Locate the cell with the specified text and output its (x, y) center coordinate. 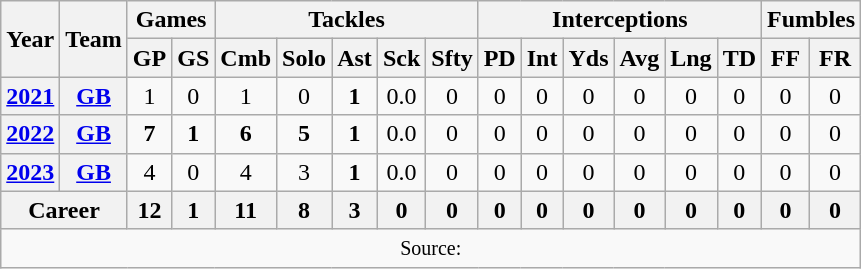
Solo (304, 58)
6 (246, 134)
GS (194, 58)
Interceptions (620, 20)
Source: (431, 248)
11 (246, 210)
Team (94, 39)
2023 (30, 172)
FF (786, 58)
Yds (588, 58)
Sck (401, 58)
Avg (640, 58)
5 (304, 134)
7 (149, 134)
PD (500, 58)
2021 (30, 96)
GP (149, 58)
FR (834, 58)
Int (542, 58)
2022 (30, 134)
8 (304, 210)
Year (30, 39)
TD (739, 58)
Sfty (452, 58)
Ast (355, 58)
12 (149, 210)
Fumbles (812, 20)
Lng (691, 58)
Games (170, 20)
Tackles (346, 20)
Cmb (246, 58)
Career (64, 210)
